Provide the [X, Y] coordinate of the cell's center where the given text is located.  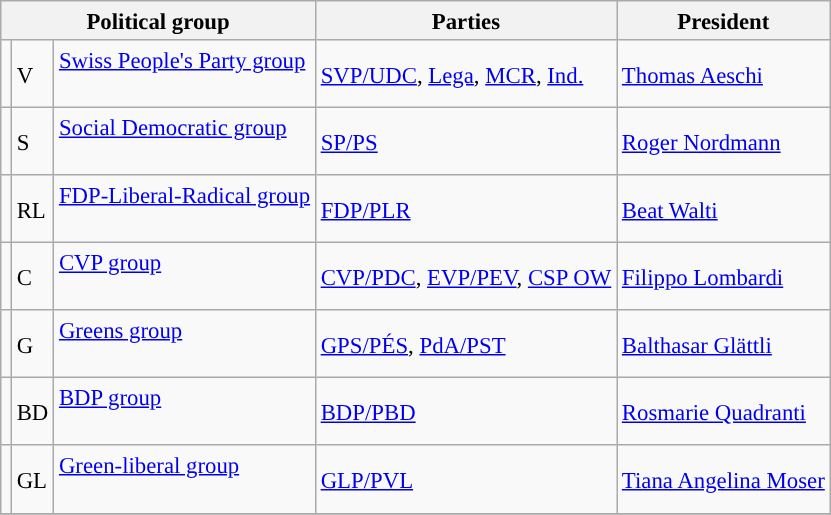
Thomas Aeschi [724, 74]
SP/PS [466, 142]
Swiss People's Party group [185, 74]
CVP group [185, 277]
BDP/PBD [466, 412]
Parties [466, 20]
FDP-Liberal-Radical group [185, 209]
BDP group [185, 412]
Political group [158, 20]
FDP/PLR [466, 209]
S [32, 142]
GL [32, 480]
Balthasar Glättli [724, 344]
Roger Nordmann [724, 142]
SVP/UDC, Lega, MCR, Ind. [466, 74]
BD [32, 412]
Greens group [185, 344]
GPS/PÉS, PdA/PST [466, 344]
Rosmarie Quadranti [724, 412]
G [32, 344]
RL [32, 209]
Beat Walti [724, 209]
V [32, 74]
CVP/PDC, EVP/PEV, CSP OW [466, 277]
GLP/PVL [466, 480]
Social Democratic group [185, 142]
C [32, 277]
President [724, 20]
Green-liberal group [185, 480]
Tiana Angelina Moser [724, 480]
Filippo Lombardi [724, 277]
